Search for the cell housing the specified text and yield its [x, y] center coordinate. 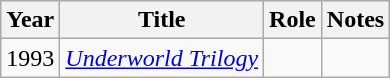
Year [30, 20]
1993 [30, 58]
Title [162, 20]
Underworld Trilogy [162, 58]
Role [293, 20]
Notes [355, 20]
